Capture the cell that displays the provided text and extract its [X, Y] central coordinate. 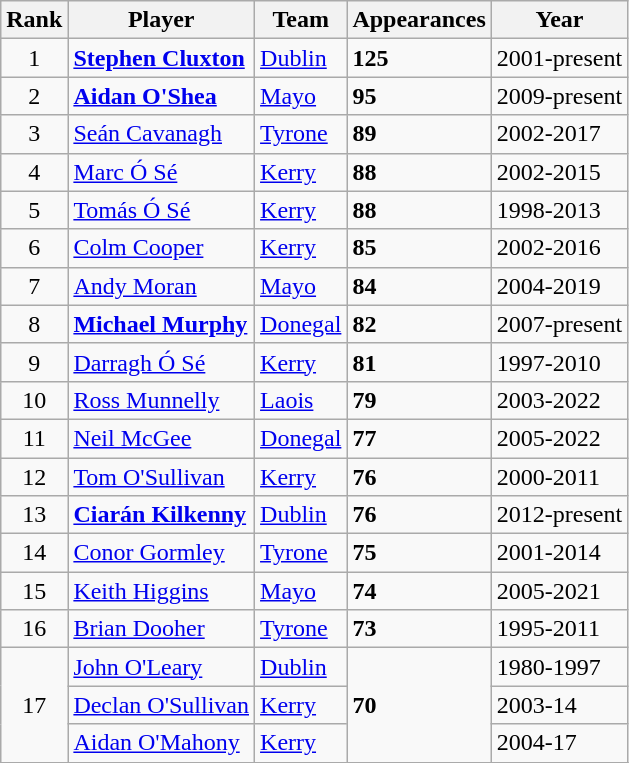
2002-2015 [559, 172]
Appearances [419, 20]
3 [34, 134]
Colm Cooper [162, 248]
Tomás Ó Sé [162, 210]
84 [419, 286]
12 [34, 477]
1995-2011 [559, 629]
Declan O'Sullivan [162, 705]
17 [34, 705]
2003-14 [559, 705]
2005-2022 [559, 438]
Ciarán Kilkenny [162, 515]
15 [34, 591]
Tom O'Sullivan [162, 477]
Conor Gormley [162, 553]
Laois [301, 400]
Aidan O'Mahony [162, 743]
Neil McGee [162, 438]
2002-2016 [559, 248]
2000-2011 [559, 477]
Year [559, 20]
Keith Higgins [162, 591]
Marc Ó Sé [162, 172]
Andy Moran [162, 286]
Brian Dooher [162, 629]
79 [419, 400]
Seán Cavanagh [162, 134]
14 [34, 553]
8 [34, 324]
2012-present [559, 515]
11 [34, 438]
1 [34, 58]
2007-present [559, 324]
John O'Leary [162, 667]
13 [34, 515]
85 [419, 248]
2001-2014 [559, 553]
Player [162, 20]
1980-1997 [559, 667]
9 [34, 362]
2002-2017 [559, 134]
2 [34, 96]
Rank [34, 20]
Team [301, 20]
Darragh Ó Sé [162, 362]
10 [34, 400]
2004-17 [559, 743]
89 [419, 134]
2003-2022 [559, 400]
4 [34, 172]
2009-present [559, 96]
75 [419, 553]
95 [419, 96]
Stephen Cluxton [162, 58]
Aidan O'Shea [162, 96]
70 [419, 705]
1997-2010 [559, 362]
2001-present [559, 58]
81 [419, 362]
82 [419, 324]
2005-2021 [559, 591]
73 [419, 629]
1998-2013 [559, 210]
Ross Munnelly [162, 400]
77 [419, 438]
Michael Murphy [162, 324]
16 [34, 629]
7 [34, 286]
125 [419, 58]
2004-2019 [559, 286]
74 [419, 591]
5 [34, 210]
6 [34, 248]
